Output the (X, Y) coordinate of the center of the cell containing the given text.  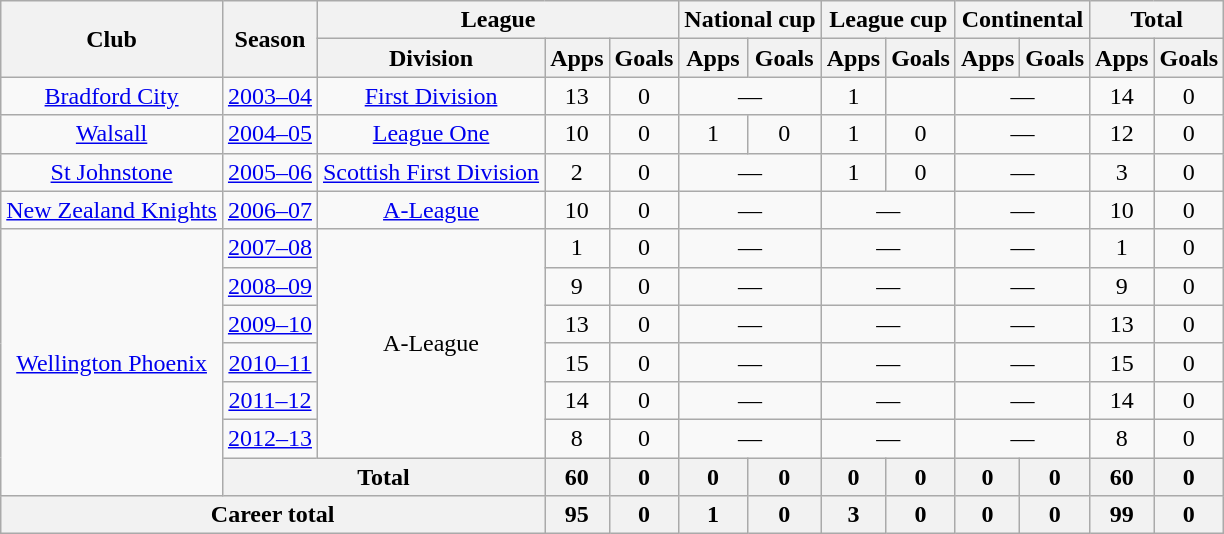
2007–08 (270, 248)
Season (270, 39)
2005–06 (270, 172)
New Zealand Knights (112, 210)
95 (577, 515)
League cup (888, 20)
2006–07 (270, 210)
2011–12 (270, 400)
2008–09 (270, 286)
99 (1122, 515)
Division (430, 58)
12 (1122, 134)
Scottish First Division (430, 172)
Wellington Phoenix (112, 362)
2004–05 (270, 134)
National cup (750, 20)
Career total (273, 515)
Club (112, 39)
St Johnstone (112, 172)
2010–11 (270, 362)
2009–10 (270, 324)
First Division (430, 96)
League One (430, 134)
2012–13 (270, 438)
2003–04 (270, 96)
2 (577, 172)
Bradford City (112, 96)
Walsall (112, 134)
Continental (1022, 20)
League (498, 20)
